Identify which cell holds the provided text, then report its [X, Y] central coordinate. 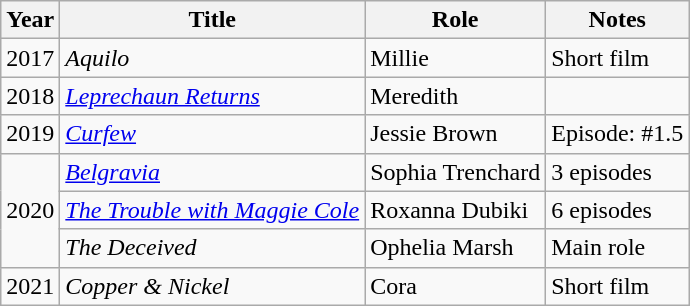
2017 [30, 58]
Belgravia [212, 172]
Year [30, 20]
Curfew [212, 134]
2019 [30, 134]
3 episodes [618, 172]
Roxanna Dubiki [456, 210]
The Trouble with Maggie Cole [212, 210]
Cora [456, 286]
Ophelia Marsh [456, 248]
Role [456, 20]
6 episodes [618, 210]
Main role [618, 248]
Leprechaun Returns [212, 96]
Copper & Nickel [212, 286]
Episode: #1.5 [618, 134]
2020 [30, 210]
2018 [30, 96]
Meredith [456, 96]
Notes [618, 20]
Title [212, 20]
2021 [30, 286]
Sophia Trenchard [456, 172]
Jessie Brown [456, 134]
Aquilo [212, 58]
Millie [456, 58]
The Deceived [212, 248]
